Return (x, y) of the center of cell containing provided text 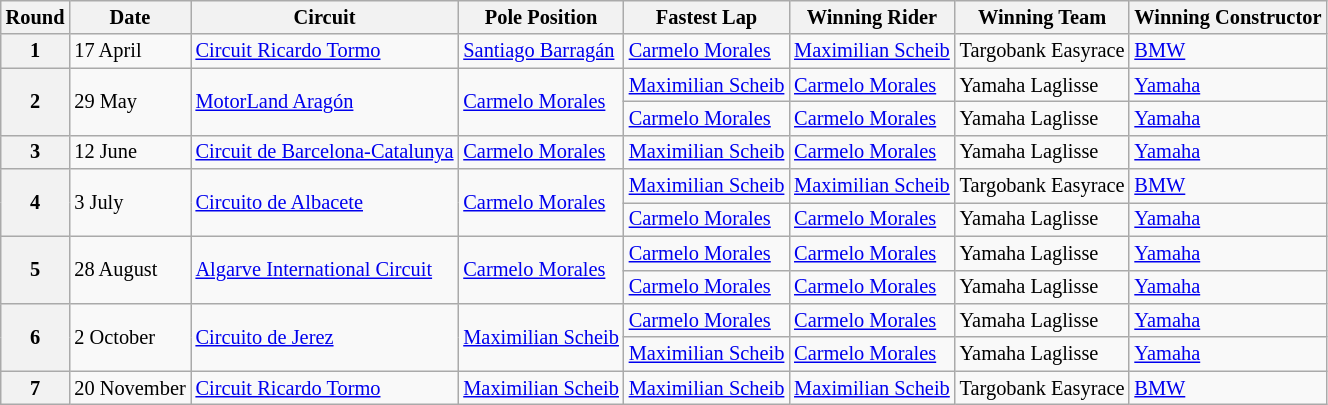
Circuit de Barcelona-Catalunya (325, 152)
12 June (130, 152)
Santiago Barragán (540, 51)
3 July (130, 202)
Circuito de Jerez (325, 336)
Circuito de Albacete (325, 202)
Date (130, 17)
28 August (130, 270)
17 April (130, 51)
20 November (130, 388)
1 (36, 51)
Winning Team (1042, 17)
29 May (130, 102)
6 (36, 336)
MotorLand Aragón (325, 102)
Winning Rider (872, 17)
Pole Position (540, 17)
4 (36, 202)
Circuit (325, 17)
2 October (130, 336)
Algarve International Circuit (325, 270)
Fastest Lap (706, 17)
3 (36, 152)
Winning Constructor (1228, 17)
5 (36, 270)
2 (36, 102)
7 (36, 388)
Round (36, 17)
